Find where the given text appears and provide that cell's center as (x, y) coordinate. 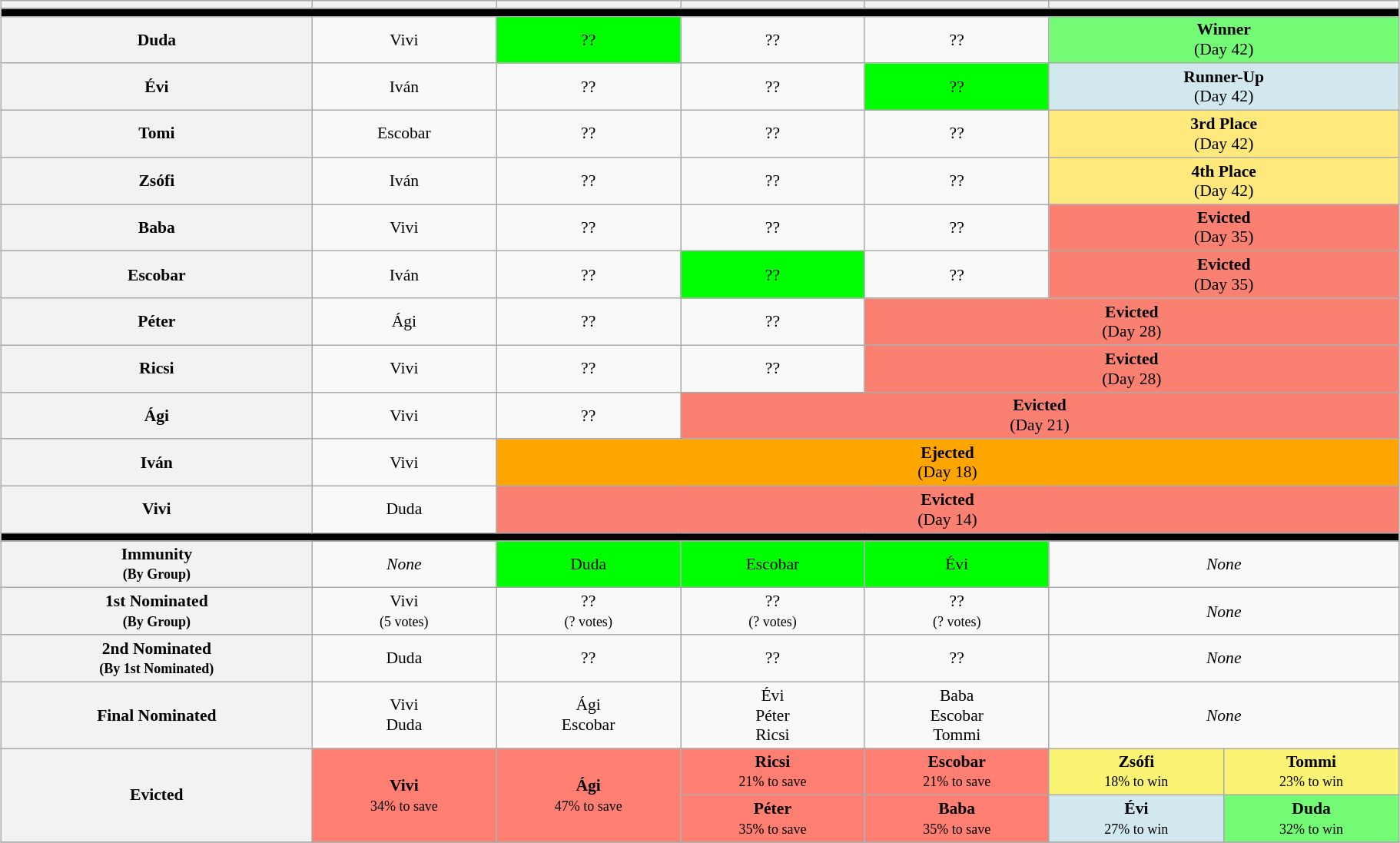
Baba35% to save (957, 819)
Runner-Up (Day 42) (1223, 88)
Ejected (Day 18) (948, 463)
Baba (157, 227)
Zsófi18% to win (1136, 772)
Ricsi21% to save (773, 772)
Tomi (157, 134)
3rd Place (Day 42) (1223, 134)
Vivi(5 votes) (404, 612)
BabaEscobarTommi (957, 715)
ViviDuda (404, 715)
Ági47% to save (589, 795)
Péter35% to save (773, 819)
Winner (Day 42) (1223, 40)
1st Nominated(By Group) (157, 612)
Ricsi (157, 369)
Final Nominated (157, 715)
Duda32% to win (1312, 819)
Tommi23% to win (1312, 772)
Vivi34% to save (404, 795)
Évi27% to win (1136, 819)
Escobar21% to save (957, 772)
Evicted (157, 795)
2nd Nominated(By 1st Nominated) (157, 658)
Evicted (Day 14) (948, 510)
Zsófi (157, 181)
4th Place (Day 42) (1223, 181)
Péter (157, 321)
ÉviPéterRicsi (773, 715)
Evicted (Day 21) (1040, 415)
Immunity(By Group) (157, 564)
ÁgiEscobar (589, 715)
